Pinpoint the cell where the given text exists, returning its (x, y) midpoint coordinate. 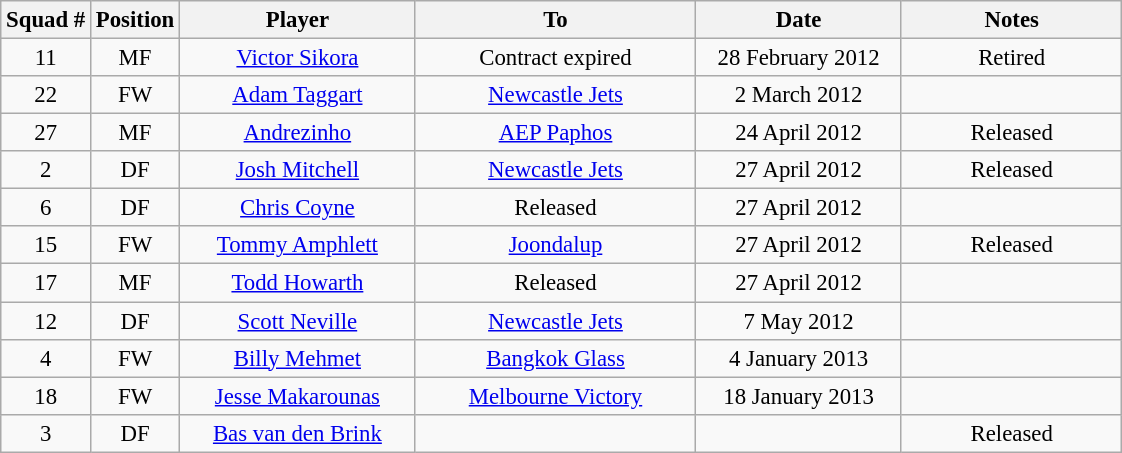
Notes (1012, 20)
Chris Coyne (298, 208)
Adam Taggart (298, 95)
4 January 2013 (799, 358)
To (556, 20)
15 (46, 245)
18 January 2013 (799, 396)
18 (46, 396)
Jesse Makarounas (298, 396)
Scott Neville (298, 321)
Position (136, 20)
22 (46, 95)
11 (46, 58)
4 (46, 358)
Squad # (46, 20)
Contract expired (556, 58)
Date (799, 20)
Tommy Amphlett (298, 245)
2 (46, 170)
17 (46, 283)
AEP Paphos (556, 133)
Todd Howarth (298, 283)
Player (298, 20)
2 March 2012 (799, 95)
Bas van den Brink (298, 433)
Victor Sikora (298, 58)
Josh Mitchell (298, 170)
Melbourne Victory (556, 396)
6 (46, 208)
27 (46, 133)
Andrezinho (298, 133)
Joondalup (556, 245)
Billy Mehmet (298, 358)
Retired (1012, 58)
12 (46, 321)
28 February 2012 (799, 58)
3 (46, 433)
24 April 2012 (799, 133)
Bangkok Glass (556, 358)
7 May 2012 (799, 321)
